Return (X, Y) of the center of cell containing provided text 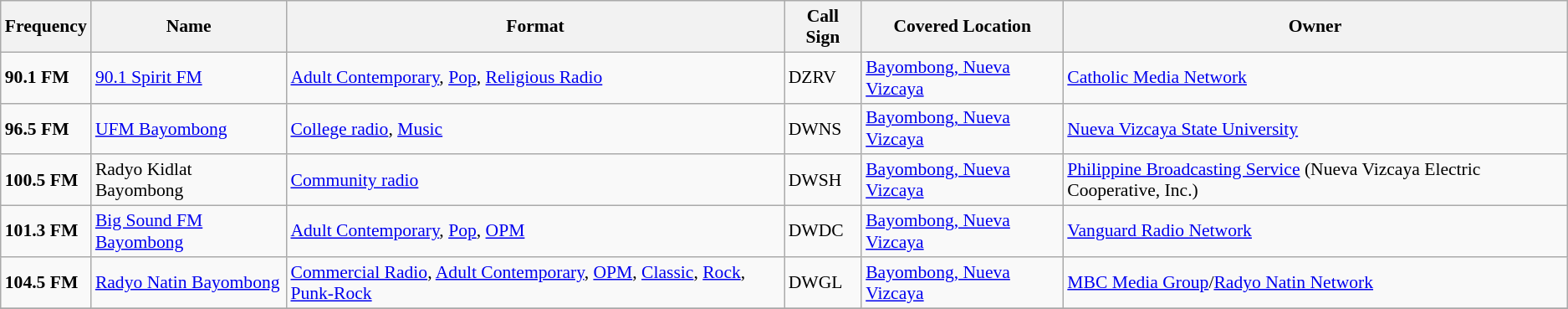
Vanguard Radio Network (1315, 231)
DWDC (823, 231)
Big Sound FM Bayombong (189, 231)
90.1 FM (46, 77)
101.3 FM (46, 231)
College radio, Music (535, 129)
DWSH (823, 181)
Commercial Radio, Adult Contemporary, OPM, Classic, Rock, Punk-Rock (535, 283)
Owner (1315, 27)
Name (189, 27)
104.5 FM (46, 283)
Radyo Kidlat Bayombong (189, 181)
Catholic Media Network (1315, 77)
Call Sign (823, 27)
Nueva Vizcaya State University (1315, 129)
Adult Contemporary, Pop, OPM (535, 231)
Adult Contemporary, Pop, Religious Radio (535, 77)
UFM Bayombong (189, 129)
Radyo Natin Bayombong (189, 283)
Frequency (46, 27)
96.5 FM (46, 129)
MBC Media Group/Radyo Natin Network (1315, 283)
90.1 Spirit FM (189, 77)
Format (535, 27)
DZRV (823, 77)
Community radio (535, 181)
Covered Location (962, 27)
DWNS (823, 129)
DWGL (823, 283)
Philippine Broadcasting Service (Nueva Vizcaya Electric Cooperative, Inc.) (1315, 181)
100.5 FM (46, 181)
